Locate the cell with the specified text and output its (x, y) center coordinate. 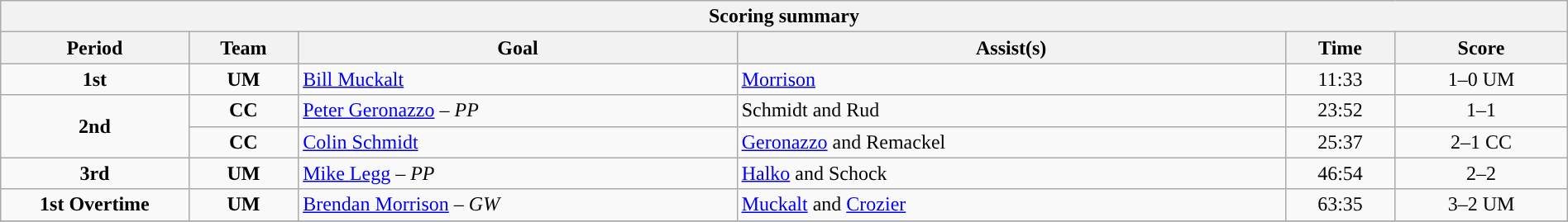
Colin Schmidt (518, 142)
Assist(s) (1011, 48)
25:37 (1340, 142)
Team (243, 48)
2nd (94, 126)
1st (94, 79)
Schmidt and Rud (1011, 111)
1st Overtime (94, 205)
Muckalt and Crozier (1011, 205)
3rd (94, 173)
Geronazzo and Remackel (1011, 142)
63:35 (1340, 205)
Morrison (1011, 79)
1–0 UM (1481, 79)
Time (1340, 48)
Period (94, 48)
Mike Legg – PP (518, 173)
3–2 UM (1481, 205)
46:54 (1340, 173)
1–1 (1481, 111)
23:52 (1340, 111)
2–2 (1481, 173)
2–1 CC (1481, 142)
11:33 (1340, 79)
Peter Geronazzo – PP (518, 111)
Scoring summary (784, 17)
Score (1481, 48)
Bill Muckalt (518, 79)
Brendan Morrison – GW (518, 205)
Halko and Schock (1011, 173)
Goal (518, 48)
